Search for the cell housing the specified text and yield its (X, Y) center coordinate. 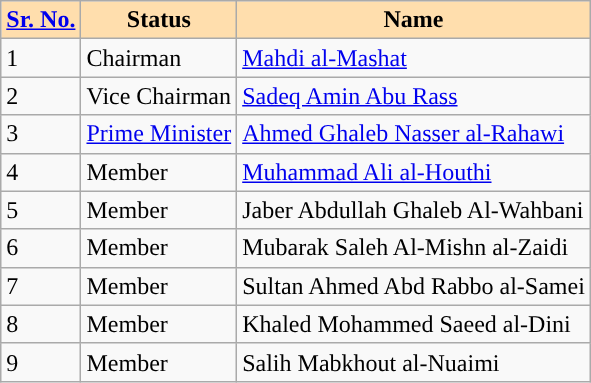
9 (41, 362)
6 (41, 248)
Status (159, 20)
Vice Chairman (159, 96)
4 (41, 172)
Mubarak Saleh Al-Mishn al-Zaidi (414, 248)
Jaber Abdullah Ghaleb Al-Wahbani (414, 210)
Sr. No. (41, 20)
Sultan Ahmed Abd Rabbo al-Samei (414, 286)
Mahdi al-Mashat (414, 58)
5 (41, 210)
1 (41, 58)
Prime Minister (159, 134)
Name (414, 20)
Sadeq Amin Abu Rass (414, 96)
Ahmed Ghaleb Nasser al-Rahawi (414, 134)
Salih Mabkhout al-Nuaimi (414, 362)
3 (41, 134)
2 (41, 96)
Muhammad Ali al-Houthi (414, 172)
8 (41, 324)
Chairman (159, 58)
7 (41, 286)
Khaled Mohammed Saeed al-Dini (414, 324)
